Search for the cell housing the specified text and yield its (x, y) center coordinate. 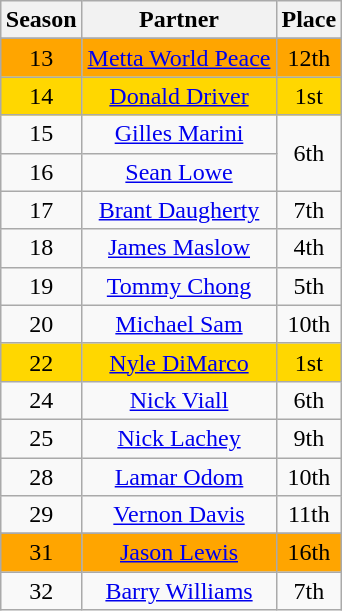
9th (309, 438)
17 (41, 210)
James Maslow (179, 248)
5th (309, 286)
24 (41, 400)
18 (41, 248)
Jason Lewis (179, 553)
Brant Daugherty (179, 210)
4th (309, 248)
Season (41, 20)
Nyle DiMarco (179, 362)
Nick Lachey (179, 438)
Barry Williams (179, 591)
19 (41, 286)
Partner (179, 20)
16th (309, 553)
31 (41, 553)
13 (41, 58)
15 (41, 134)
11th (309, 515)
Sean Lowe (179, 172)
Place (309, 20)
29 (41, 515)
Donald Driver (179, 96)
32 (41, 591)
Metta World Peace (179, 58)
12th (309, 58)
Vernon Davis (179, 515)
28 (41, 477)
Tommy Chong (179, 286)
Lamar Odom (179, 477)
Michael Sam (179, 324)
Gilles Marini (179, 134)
14 (41, 96)
16 (41, 172)
25 (41, 438)
20 (41, 324)
22 (41, 362)
Nick Viall (179, 400)
